Provide the (x, y) coordinate of the cell's center where the given text is located.  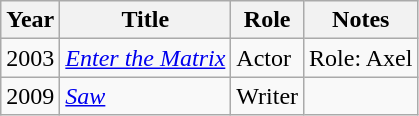
Role: Axel (361, 58)
Title (146, 20)
Year (30, 20)
Notes (361, 20)
Actor (268, 58)
Writer (268, 96)
Enter the Matrix (146, 58)
2003 (30, 58)
2009 (30, 96)
Role (268, 20)
Saw (146, 96)
